Determine the [x, y] coordinate at the center of the cell enclosing the given text.  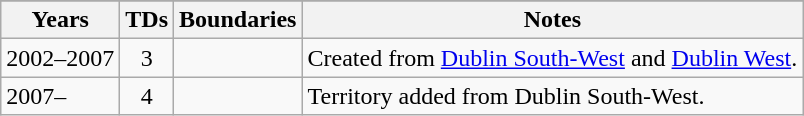
TDs [147, 20]
Years [60, 20]
Territory added from Dublin South-West. [552, 96]
2007– [60, 96]
3 [147, 58]
2002–2007 [60, 58]
4 [147, 96]
Boundaries [238, 20]
Notes [552, 20]
Created from Dublin South-West and Dublin West. [552, 58]
